Determine the [X, Y] coordinate at the center of the cell enclosing the given text.  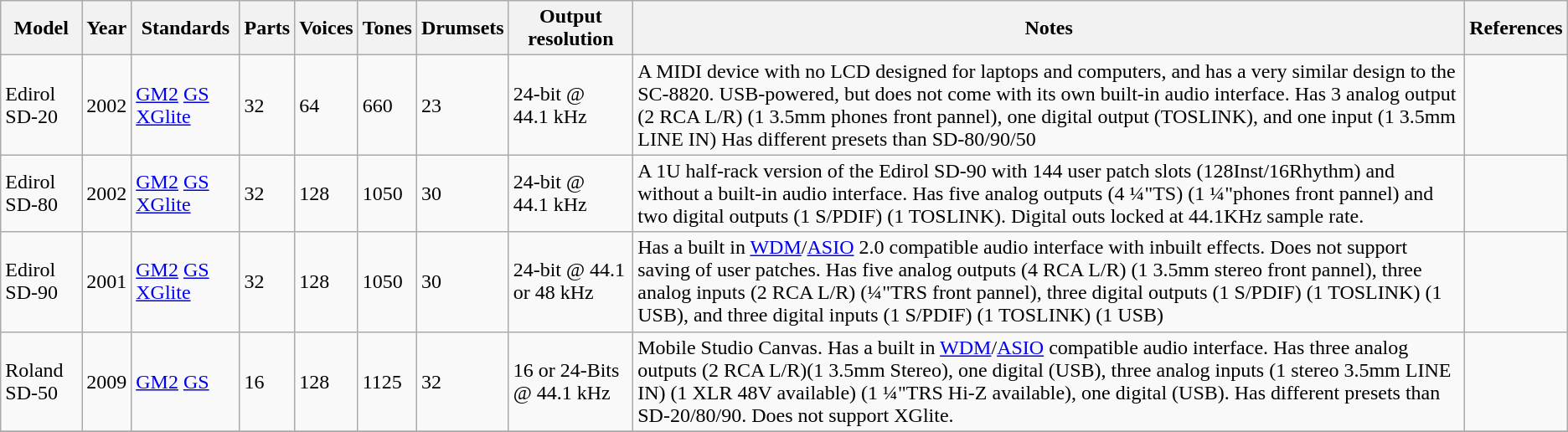
Model [42, 28]
Year [107, 28]
Edirol SD-20 [42, 105]
1125 [387, 382]
2001 [107, 281]
Drumsets [462, 28]
GM2 GS [186, 382]
16 or 24-Bits @ 44.1 kHz [571, 382]
Roland SD-50 [42, 382]
24-bit @ 44.1 or 48 kHz [571, 281]
660 [387, 105]
Edirol SD-80 [42, 193]
64 [327, 105]
16 [267, 382]
Tones [387, 28]
Parts [267, 28]
Output resolution [571, 28]
2009 [107, 382]
23 [462, 105]
References [1516, 28]
Standards [186, 28]
Notes [1049, 28]
Voices [327, 28]
Edirol SD-90 [42, 281]
